Return (X, Y) of the center of cell containing provided text 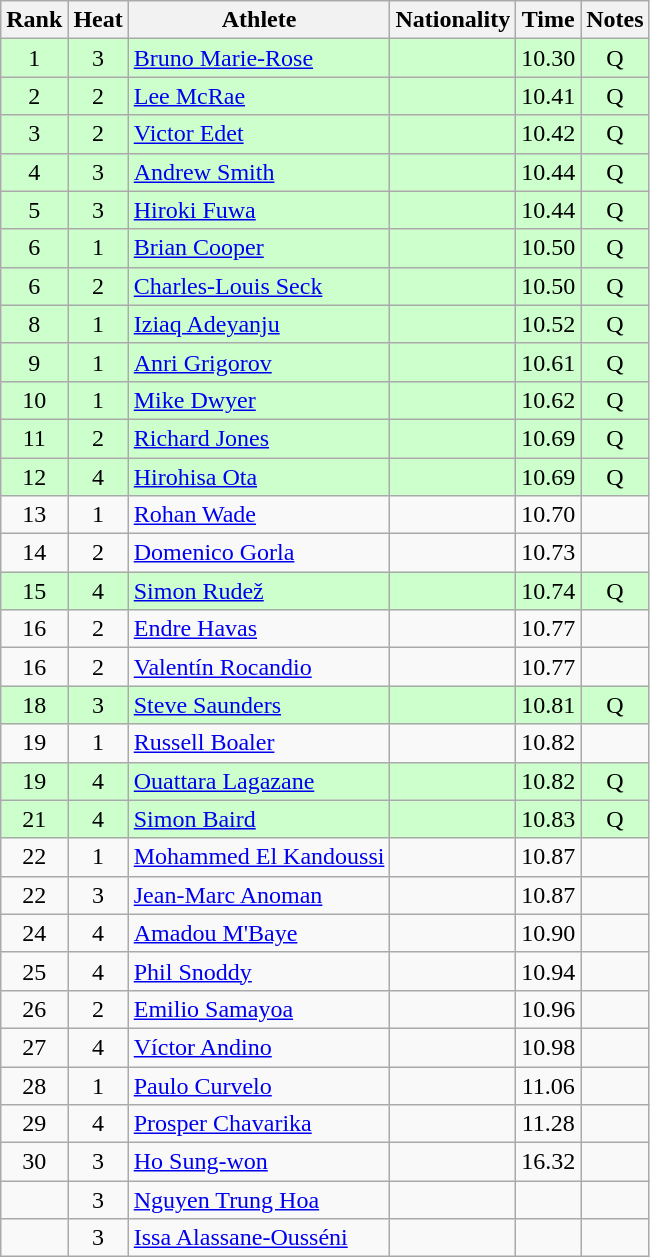
10.61 (548, 362)
Issa Alassane-Ousséni (259, 1238)
Athlete (259, 20)
10 (34, 400)
Hirohisa Ota (259, 477)
Simon Rudež (259, 591)
Nationality (453, 20)
Simon Baird (259, 819)
Charles-Louis Seck (259, 286)
9 (34, 362)
11.28 (548, 1124)
10.42 (548, 134)
Rank (34, 20)
26 (34, 1009)
5 (34, 210)
14 (34, 553)
Steve Saunders (259, 705)
12 (34, 477)
Amadou M'Baye (259, 933)
Prosper Chavarika (259, 1124)
10.81 (548, 705)
28 (34, 1085)
Bruno Marie-Rose (259, 58)
Anri Grigorov (259, 362)
Valentín Rocandio (259, 667)
29 (34, 1124)
Domenico Gorla (259, 553)
Iziaq Adeyanju (259, 324)
10.30 (548, 58)
Brian Cooper (259, 248)
30 (34, 1162)
13 (34, 515)
27 (34, 1047)
15 (34, 591)
Endre Havas (259, 629)
Víctor Andino (259, 1047)
10.62 (548, 400)
Ho Sung-won (259, 1162)
21 (34, 819)
Hiroki Fuwa (259, 210)
Rohan Wade (259, 515)
Emilio Samayoa (259, 1009)
24 (34, 933)
Time (548, 20)
10.98 (548, 1047)
Andrew Smith (259, 172)
Jean-Marc Anoman (259, 895)
8 (34, 324)
Lee McRae (259, 96)
Mike Dwyer (259, 400)
10.90 (548, 933)
Phil Snoddy (259, 971)
Richard Jones (259, 438)
18 (34, 705)
Russell Boaler (259, 743)
10.52 (548, 324)
Notes (615, 20)
10.73 (548, 553)
10.74 (548, 591)
Ouattara Lagazane (259, 781)
16.32 (548, 1162)
Victor Edet (259, 134)
10.83 (548, 819)
11 (34, 438)
10.70 (548, 515)
10.94 (548, 971)
10.41 (548, 96)
Paulo Curvelo (259, 1085)
10.96 (548, 1009)
11.06 (548, 1085)
25 (34, 971)
Heat (98, 20)
Mohammed El Kandoussi (259, 857)
Nguyen Trung Hoa (259, 1200)
